From the cell containing the given text, extract its center point as (x, y) coordinate. 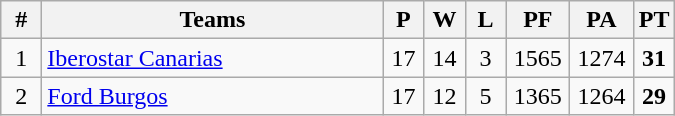
Teams (212, 20)
1274 (602, 58)
# (22, 20)
29 (654, 96)
Iberostar Canarias (212, 58)
P (404, 20)
1 (22, 58)
31 (654, 58)
L (486, 20)
PT (654, 20)
Ford Burgos (212, 96)
1565 (538, 58)
14 (444, 58)
PA (602, 20)
2 (22, 96)
1264 (602, 96)
1365 (538, 96)
3 (486, 58)
5 (486, 96)
W (444, 20)
PF (538, 20)
12 (444, 96)
